For the text-containing cell, return its midpoint in (x, y) coordinate format. 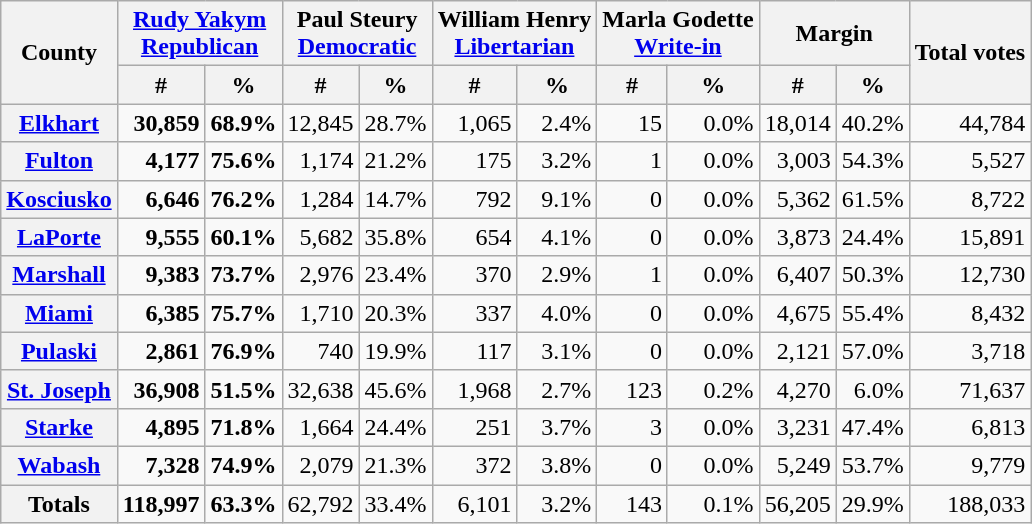
3,231 (798, 427)
75.6% (244, 161)
251 (474, 427)
1,065 (474, 123)
35.8% (396, 237)
9.1% (557, 199)
54.3% (872, 161)
6,646 (161, 199)
2,976 (320, 275)
123 (632, 389)
30,859 (161, 123)
2.4% (557, 123)
56,205 (798, 503)
21.3% (396, 465)
3,003 (798, 161)
3 (632, 427)
3,873 (798, 237)
44,784 (970, 123)
14.7% (396, 199)
St. Joseph (59, 389)
Rudy YakymRepublican (200, 34)
3.8% (557, 465)
18,014 (798, 123)
36,908 (161, 389)
57.0% (872, 351)
2,861 (161, 351)
63.3% (244, 503)
71,637 (970, 389)
2,121 (798, 351)
76.9% (244, 351)
2,079 (320, 465)
4.0% (557, 313)
28.7% (396, 123)
51.5% (244, 389)
53.7% (872, 465)
19.9% (396, 351)
118,997 (161, 503)
15,891 (970, 237)
4,675 (798, 313)
15 (632, 123)
74.9% (244, 465)
117 (474, 351)
71.8% (244, 427)
3,718 (970, 351)
Margin (834, 34)
792 (474, 199)
654 (474, 237)
6,407 (798, 275)
LaPorte (59, 237)
6,101 (474, 503)
45.6% (396, 389)
50.3% (872, 275)
Miami (59, 313)
Paul SteuryDemocratic (357, 34)
4,177 (161, 161)
73.7% (244, 275)
23.4% (396, 275)
372 (474, 465)
6.0% (872, 389)
40.2% (872, 123)
5,527 (970, 161)
Marshall (59, 275)
33.4% (396, 503)
3.1% (557, 351)
1,968 (474, 389)
29.9% (872, 503)
Starke (59, 427)
Total votes (970, 52)
55.4% (872, 313)
47.4% (872, 427)
County (59, 52)
175 (474, 161)
4,895 (161, 427)
12,730 (970, 275)
Pulaski (59, 351)
20.3% (396, 313)
1,710 (320, 313)
2.9% (557, 275)
62,792 (320, 503)
9,779 (970, 465)
68.9% (244, 123)
0.1% (713, 503)
6,813 (970, 427)
32,638 (320, 389)
2.7% (557, 389)
1,174 (320, 161)
4.1% (557, 237)
9,383 (161, 275)
Kosciusko (59, 199)
188,033 (970, 503)
1,284 (320, 199)
Totals (59, 503)
8,432 (970, 313)
3.7% (557, 427)
0.2% (713, 389)
5,682 (320, 237)
Elkhart (59, 123)
5,249 (798, 465)
21.2% (396, 161)
Wabash (59, 465)
Marla GodetteWrite-in (678, 34)
75.7% (244, 313)
Fulton (59, 161)
1,664 (320, 427)
337 (474, 313)
60.1% (244, 237)
6,385 (161, 313)
61.5% (872, 199)
12,845 (320, 123)
William HenryLibertarian (514, 34)
8,722 (970, 199)
4,270 (798, 389)
7,328 (161, 465)
143 (632, 503)
5,362 (798, 199)
9,555 (161, 237)
370 (474, 275)
76.2% (244, 199)
740 (320, 351)
